Pinpoint the cell where the given text exists, returning its (x, y) midpoint coordinate. 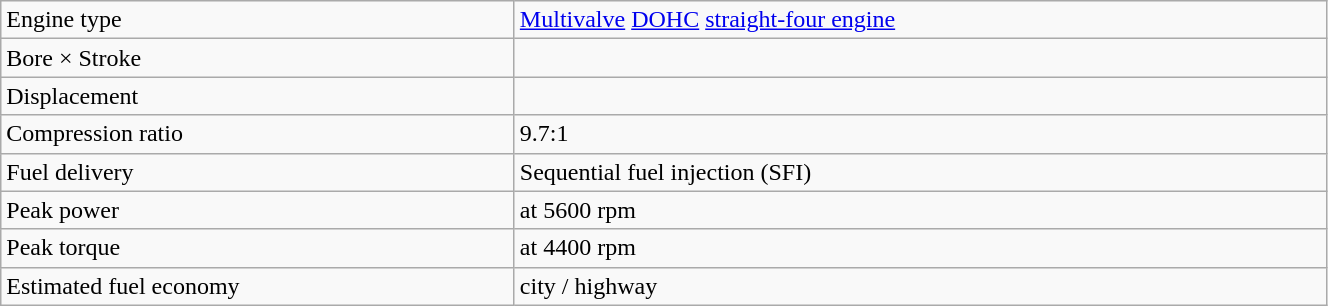
Displacement (258, 96)
Peak power (258, 210)
at 4400 rpm (920, 248)
Engine type (258, 20)
Estimated fuel economy (258, 286)
Compression ratio (258, 134)
Bore × Stroke (258, 58)
Multivalve DOHC straight-four engine (920, 20)
Fuel delivery (258, 172)
9.7:1 (920, 134)
Peak torque (258, 248)
Sequential fuel injection (SFI) (920, 172)
city / highway (920, 286)
at 5600 rpm (920, 210)
